Capture the cell that displays the provided text and extract its [x, y] central coordinate. 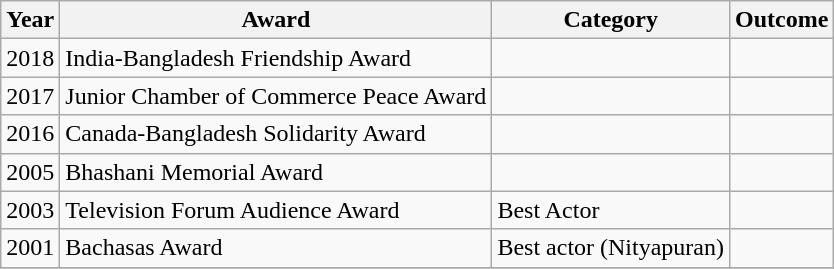
Junior Chamber of Commerce Peace Award [276, 96]
Bachasas Award [276, 248]
Best actor (Nityapuran) [611, 248]
Best Actor [611, 210]
2005 [30, 172]
Category [611, 20]
2003 [30, 210]
2001 [30, 248]
Award [276, 20]
Year [30, 20]
Bhashani Memorial Award [276, 172]
2017 [30, 96]
Television Forum Audience Award [276, 210]
2016 [30, 134]
Outcome [782, 20]
2018 [30, 58]
India-Bangladesh Friendship Award [276, 58]
Canada-Bangladesh Solidarity Award [276, 134]
